Pinpoint the cell where the given text exists, returning its [x, y] midpoint coordinate. 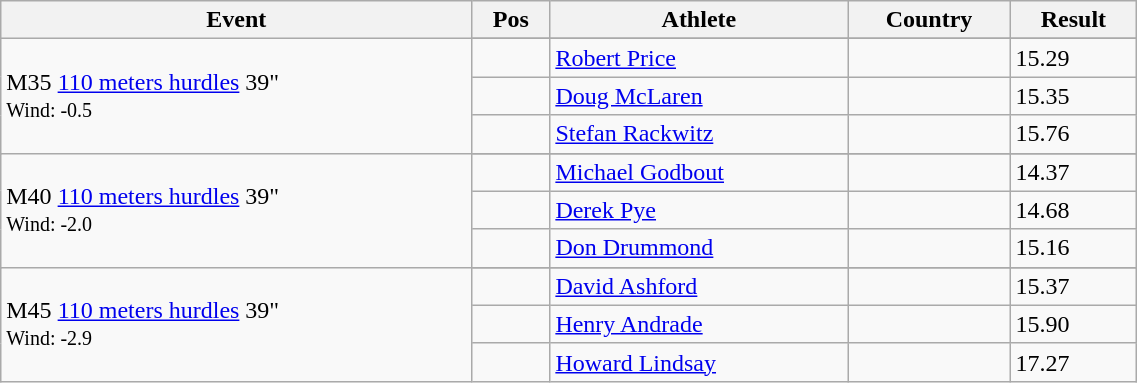
Howard Lindsay [699, 362]
M40 110 meters hurdles 39"Wind: -2.0 [236, 210]
Henry Andrade [699, 324]
14.68 [1074, 210]
15.37 [1074, 286]
Michael Godbout [699, 172]
Doug McLaren [699, 96]
17.27 [1074, 362]
Pos [511, 20]
David Ashford [699, 286]
Derek Pye [699, 210]
Result [1074, 20]
15.16 [1074, 248]
14.37 [1074, 172]
Country [929, 20]
M45 110 meters hurdles 39"Wind: -2.9 [236, 324]
15.90 [1074, 324]
Event [236, 20]
Athlete [699, 20]
Stefan Rackwitz [699, 134]
Don Drummond [699, 248]
15.29 [1074, 58]
15.35 [1074, 96]
Robert Price [699, 58]
15.76 [1074, 134]
M35 110 meters hurdles 39"Wind: -0.5 [236, 96]
